Output the [x, y] coordinate of the center of the cell containing the given text.  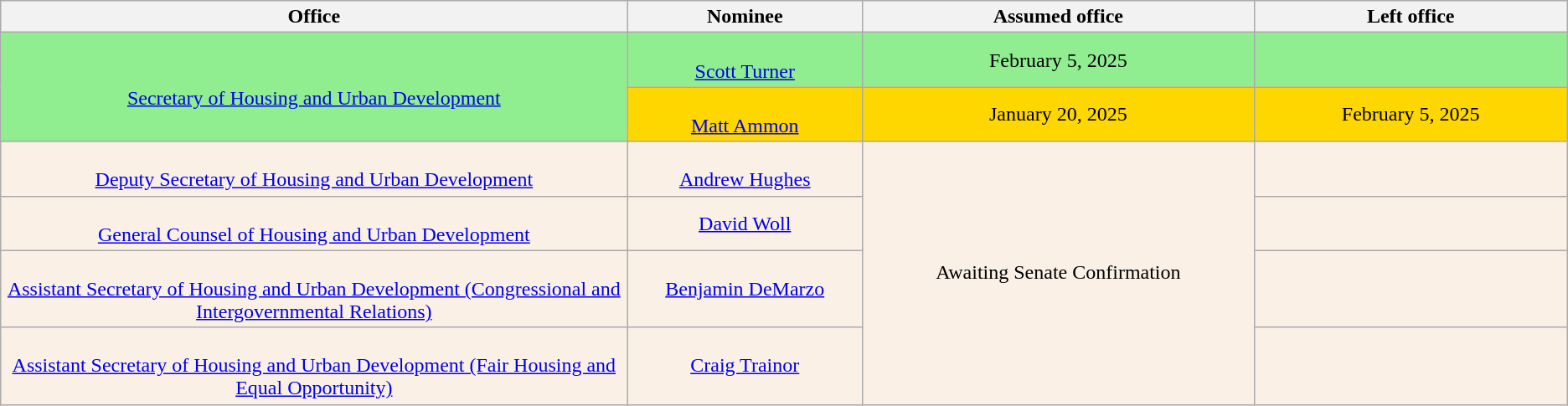
Assistant Secretary of Housing and Urban Development (Congressional and Intergovernmental Relations) [314, 289]
Matt Ammon [745, 114]
David Woll [745, 223]
Deputy Secretary of Housing and Urban Development [314, 169]
Nominee [745, 17]
General Counsel of Housing and Urban Development [314, 223]
Scott Turner [745, 60]
Craig Trainor [745, 366]
Office [314, 17]
Left office [1411, 17]
January 20, 2025 [1059, 114]
Assumed office [1059, 17]
Secretary of Housing and Urban Development [314, 87]
Awaiting Senate Confirmation [1059, 273]
Andrew Hughes [745, 169]
Assistant Secretary of Housing and Urban Development (Fair Housing and Equal Opportunity) [314, 366]
Benjamin DeMarzo [745, 289]
